Scan for the cell matching the given text and deliver its [x, y] coordinate at center. 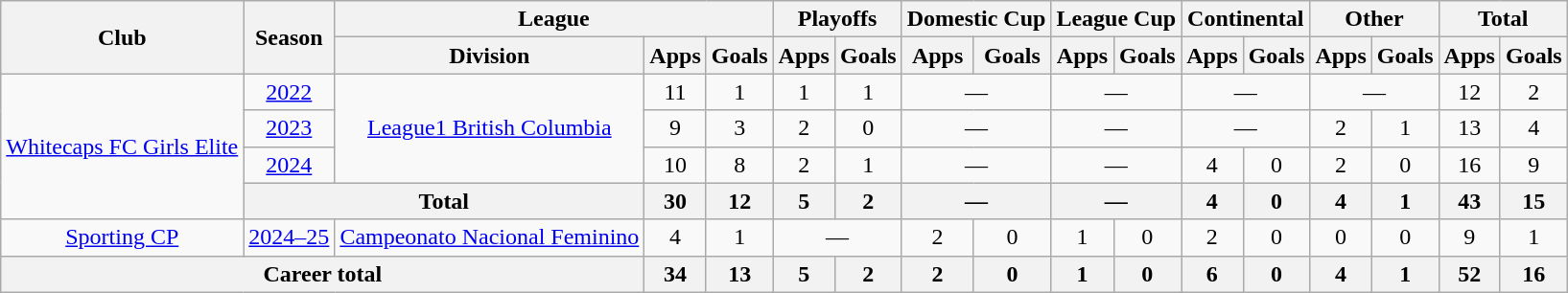
Season [290, 37]
3 [739, 128]
10 [675, 165]
Sporting CP [123, 237]
Domestic Cup [976, 19]
2024 [290, 165]
8 [739, 165]
League Cup [1116, 19]
League1 British Columbia [489, 128]
Campeonato Nacional Feminino [489, 237]
2023 [290, 128]
Playoffs [837, 19]
Whitecaps FC Girls Elite [123, 146]
43 [1469, 201]
30 [675, 201]
15 [1533, 201]
2024–25 [290, 237]
Career total [322, 274]
2022 [290, 92]
52 [1469, 274]
League [554, 19]
Club [123, 37]
Division [489, 56]
Continental [1246, 19]
11 [675, 92]
Other [1374, 19]
34 [675, 274]
6 [1212, 274]
